Find where the given text appears and provide that cell's center as (x, y) coordinate. 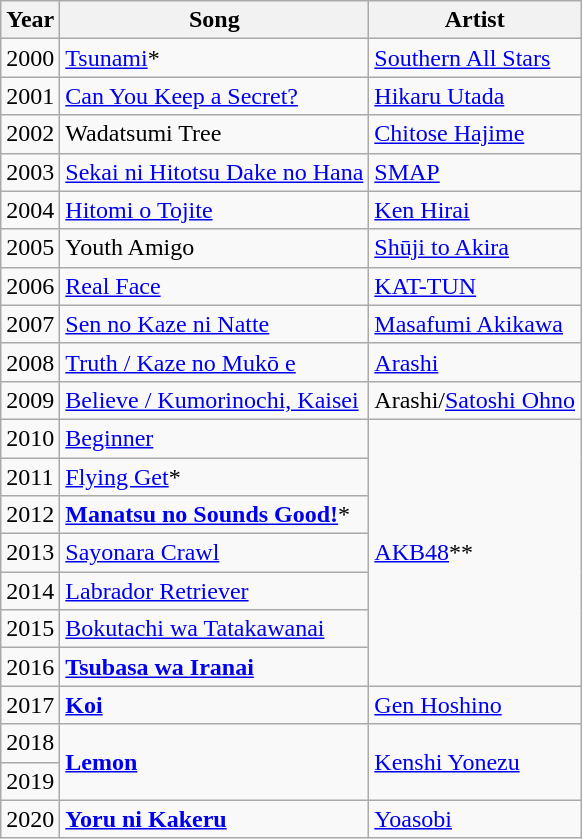
Wadatsumi Tree (214, 134)
Tsubasa wa Iranai (214, 667)
2000 (30, 58)
Kenshi Yonezu (475, 762)
2005 (30, 248)
Hitomi o Tojite (214, 210)
2020 (30, 819)
Can You Keep a Secret? (214, 96)
2008 (30, 362)
Beginner (214, 438)
Arashi (475, 362)
Truth / Kaze no Mukō e (214, 362)
Bokutachi wa Tatakawanai (214, 629)
2002 (30, 134)
Gen Hoshino (475, 705)
2001 (30, 96)
Song (214, 20)
2014 (30, 591)
2015 (30, 629)
Yoasobi (475, 819)
2011 (30, 477)
Real Face (214, 286)
Chitose Hajime (475, 134)
2013 (30, 553)
2009 (30, 400)
Artist (475, 20)
Lemon (214, 762)
2004 (30, 210)
Koi (214, 705)
Masafumi Akikawa (475, 324)
Hikaru Utada (475, 96)
Flying Get* (214, 477)
SMAP (475, 172)
2006 (30, 286)
Manatsu no Sounds Good!* (214, 515)
2019 (30, 781)
Southern All Stars (475, 58)
2010 (30, 438)
2012 (30, 515)
2018 (30, 743)
2016 (30, 667)
2003 (30, 172)
Believe / Kumorinochi, Kaisei (214, 400)
Year (30, 20)
Sekai ni Hitotsu Dake no Hana (214, 172)
Arashi/Satoshi Ohno (475, 400)
Tsunami* (214, 58)
Youth Amigo (214, 248)
AKB48** (475, 552)
Ken Hirai (475, 210)
KAT-TUN (475, 286)
Shūji to Akira (475, 248)
Sen no Kaze ni Natte (214, 324)
2017 (30, 705)
2007 (30, 324)
Labrador Retriever (214, 591)
Yoru ni Kakeru (214, 819)
Sayonara Crawl (214, 553)
